Capture the cell that displays the provided text and extract its (X, Y) central coordinate. 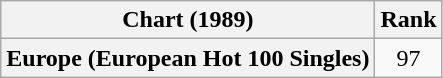
97 (408, 58)
Chart (1989) (188, 20)
Europe (European Hot 100 Singles) (188, 58)
Rank (408, 20)
